Provide the [x, y] coordinate of the cell's center where the given text is located.  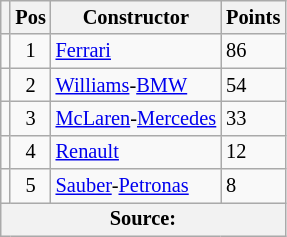
Ferrari [136, 51]
86 [253, 51]
Constructor [136, 17]
3 [30, 118]
Renault [136, 152]
Source: [143, 219]
Points [253, 17]
54 [253, 85]
5 [30, 186]
4 [30, 152]
Pos [30, 17]
2 [30, 85]
33 [253, 118]
8 [253, 186]
McLaren-Mercedes [136, 118]
1 [30, 51]
Sauber-Petronas [136, 186]
12 [253, 152]
Williams-BMW [136, 85]
